Search for the cell housing the specified text and yield its (X, Y) center coordinate. 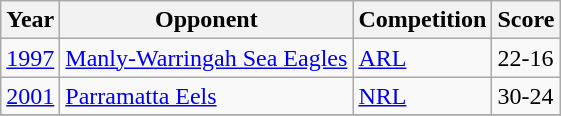
2001 (30, 96)
Opponent (206, 20)
30-24 (526, 96)
Score (526, 20)
NRL (422, 96)
ARL (422, 58)
Competition (422, 20)
Year (30, 20)
Parramatta Eels (206, 96)
Manly-Warringah Sea Eagles (206, 58)
22-16 (526, 58)
1997 (30, 58)
